Pinpoint the cell where the given text exists, returning its (X, Y) midpoint coordinate. 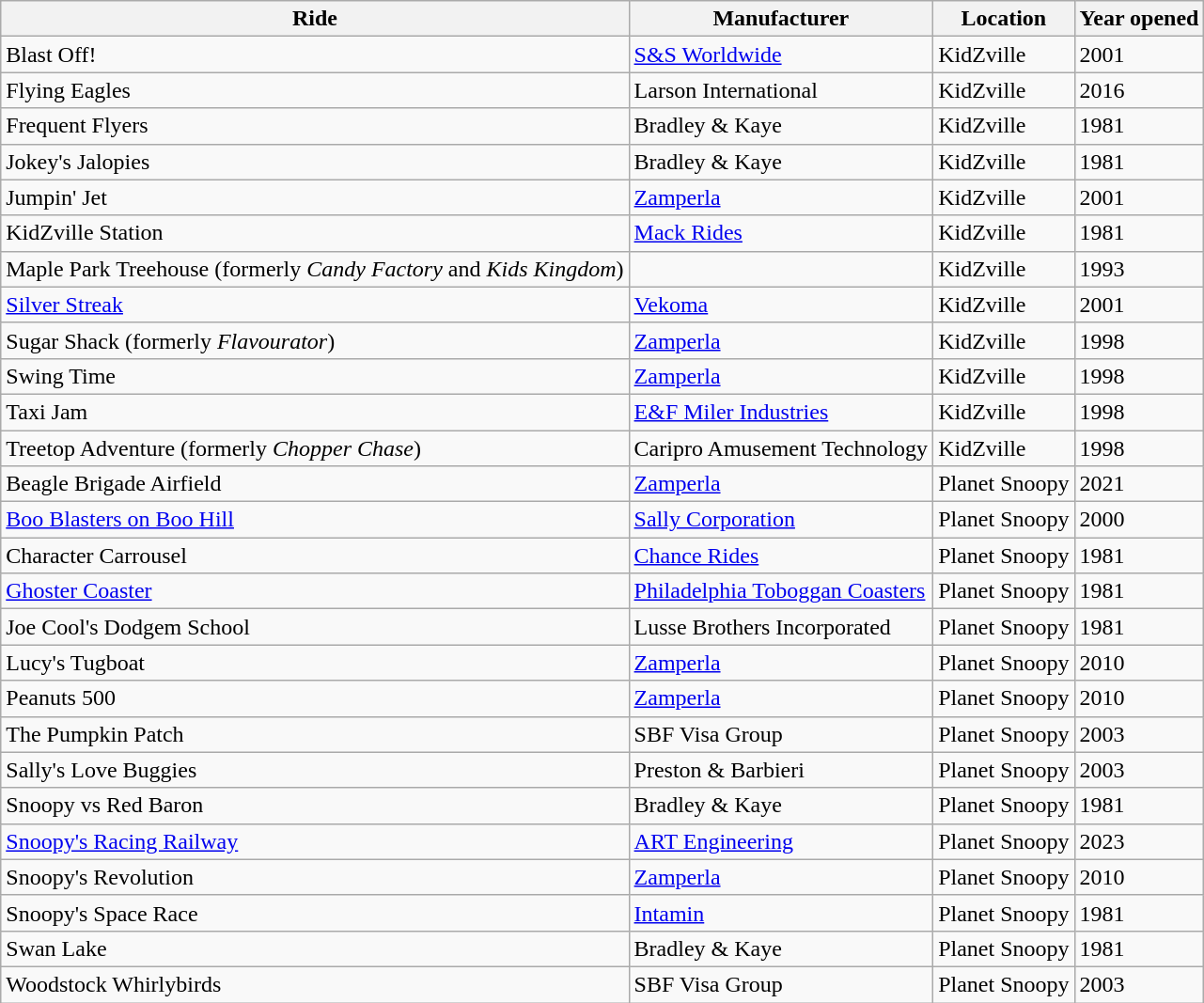
2000 (1139, 520)
Mack Rides (781, 233)
Location (1004, 19)
E&F Miler Industries (781, 412)
Snoopy's Revolution (315, 877)
Sally's Love Buggies (315, 770)
1993 (1139, 269)
Taxi Jam (315, 412)
Jumpin' Jet (315, 197)
ART Engineering (781, 841)
The Pumpkin Patch (315, 734)
Swing Time (315, 376)
Philadelphia Toboggan Coasters (781, 591)
Snoopy's Racing Railway (315, 841)
Year opened (1139, 19)
Character Carrousel (315, 556)
Silver Streak (315, 305)
Snoopy vs Red Baron (315, 806)
Snoopy's Space Race (315, 913)
2016 (1139, 90)
Chance Rides (781, 556)
Blast Off! (315, 55)
Flying Eagles (315, 90)
Larson International (781, 90)
Ghoster Coaster (315, 591)
Frequent Flyers (315, 126)
Lucy's Tugboat (315, 663)
Jokey's Jalopies (315, 162)
Manufacturer (781, 19)
Preston & Barbieri (781, 770)
Treetop Adventure (formerly Chopper Chase) (315, 448)
Sugar Shack (formerly Flavourator) (315, 340)
S&S Worldwide (781, 55)
Boo Blasters on Boo Hill (315, 520)
Beagle Brigade Airfield (315, 484)
Ride (315, 19)
Peanuts 500 (315, 698)
Lusse Brothers Incorporated (781, 627)
2021 (1139, 484)
Caripro Amusement Technology (781, 448)
Vekoma (781, 305)
Woodstock Whirlybirds (315, 984)
2023 (1139, 841)
Swan Lake (315, 948)
KidZville Station (315, 233)
Intamin (781, 913)
Sally Corporation (781, 520)
Joe Cool's Dodgem School (315, 627)
Maple Park Treehouse (formerly Candy Factory and Kids Kingdom) (315, 269)
